Detect which cell encompasses the target text, then output its [x, y] center coordinate. 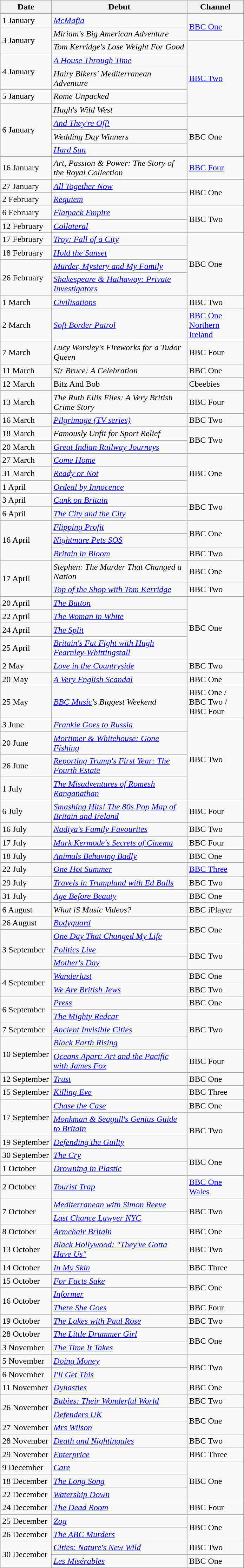
Britain in Bloom [119, 554]
Enterprice [119, 1454]
Come Home [119, 460]
6 August [26, 909]
20 May [26, 679]
Babies: Their Wonderful World [119, 1401]
Age Before Beauty [119, 896]
Smashing Hits! The 80s Pop Map of Britain and Ireland [119, 811]
A House Through Time [119, 60]
Defending the Guilty [119, 1142]
27 March [26, 460]
Black Hollywood: "They've Gotta Have Us" [119, 1249]
10 September [26, 1054]
15 October [26, 1281]
26 August [26, 923]
Travels in Trumpland with Ed Balls [119, 883]
Miriam's Big American Adventure [119, 34]
3 September [26, 949]
26 February [26, 278]
13 October [26, 1249]
McMafia [119, 20]
Bodyguard [119, 923]
BBC Music's Biggest Weekend [119, 702]
The Time It Takes [119, 1348]
7 September [26, 1030]
19 September [26, 1142]
Channel [216, 7]
The Misadventures of Romesh Ranganathan [119, 789]
Les Misérables [119, 1561]
Rome Unpacked [119, 96]
Cunk on Britain [119, 500]
Love in the Countryside [119, 666]
Care [119, 1468]
Soft Border Patrol [119, 325]
Wanderlust [119, 976]
18 July [26, 856]
Date [26, 7]
7 March [26, 353]
In My Skin [119, 1268]
20 April [26, 603]
Lucy Worsley's Fireworks for a Tudor Queen [119, 353]
2 March [26, 325]
BBC iPlayer [216, 909]
1 April [26, 487]
We Are British Jews [119, 990]
12 February [26, 226]
24 April [26, 630]
26 November [26, 1407]
31 July [26, 896]
Sir Bruce: A Celebration [119, 371]
Informer [119, 1294]
And They're Off! [119, 123]
Top of the Shop with Tom Kerridge [119, 590]
Famously Unfit for Sport Relief [119, 433]
Hairy Bikers' Mediterranean Adventure [119, 79]
17 April [26, 578]
Debut [119, 7]
All Together Now [119, 186]
Killing Eve [119, 1092]
There She Goes [119, 1308]
5 November [26, 1361]
28 October [26, 1334]
19 October [26, 1321]
One Hot Summer [119, 869]
28 November [26, 1441]
Mrs Wilson [119, 1428]
4 September [26, 983]
What iS Music Videos? [119, 909]
The ABC Murders [119, 1534]
25 December [26, 1521]
Bitz And Bob [119, 384]
14 October [26, 1268]
Hard Sun [119, 150]
Trust [119, 1079]
Monkman & Seagull's Genius Guide to Britain [119, 1124]
Murder, Mystery and My Family [119, 266]
17 February [26, 239]
Politics Live [119, 950]
24 December [26, 1508]
Reporting Trump's First Year: The Fourth Estate [119, 766]
Hugh's Wild West [119, 110]
Art, Passion & Power: The Story of the Royal Collection [119, 168]
Tom Kerridge's Lose Weight For Good [119, 47]
15 September [26, 1092]
Cbeebies [216, 384]
Shakespeare & Hathaway: Private Investigators [119, 284]
22 July [26, 869]
1 July [26, 789]
6 November [26, 1374]
Nightmare Pets SOS [119, 540]
Civilisations [119, 302]
16 April [26, 540]
I'll Get This [119, 1374]
The Split [119, 630]
The Little Drummer Girl [119, 1334]
12 March [26, 384]
The Woman in White [119, 616]
2 October [26, 1186]
8 October [26, 1231]
The Cry [119, 1155]
18 February [26, 253]
Ordeal by Innocence [119, 487]
Animals Behaving Badly [119, 856]
3 June [26, 725]
6 February [26, 213]
17 September [26, 1117]
Watership Down [119, 1494]
The Lakes with Paul Rose [119, 1321]
13 March [26, 402]
Hold the Sunset [119, 253]
20 June [26, 743]
The City and the City [119, 514]
Oceans Apart: Art and the Pacific with James Fox [119, 1061]
Chase the Case [119, 1106]
30 September [26, 1155]
One Day That Changed My Life [119, 936]
Nadiya's Family Favourites [119, 829]
2 May [26, 666]
Britain's Fat Fight with Hugh Fearnley-Whittingstall [119, 648]
16 January [26, 168]
25 May [26, 702]
7 October [26, 1211]
27 January [26, 186]
29 July [26, 883]
The Dead Room [119, 1508]
Zog [119, 1521]
1 January [26, 20]
The Button [119, 603]
6 September [26, 1010]
Pilgrimage (TV series) [119, 420]
Flatpack Empire [119, 213]
The Mighty Redcar [119, 1016]
3 April [26, 500]
The Long Song [119, 1481]
Last Chance Lawyer NYC [119, 1218]
Armchair Britain [119, 1231]
1 October [26, 1168]
22 December [26, 1494]
Mediterranean with Simon Reeve [119, 1205]
20 March [26, 447]
Dynasties [119, 1387]
Frankie Goes to Russia [119, 725]
Great Indian Railway Journeys [119, 447]
3 November [26, 1348]
27 November [26, 1428]
Troy: Fall of a City [119, 239]
Mark Kermode's Secrets of Cinema [119, 843]
16 October [26, 1301]
Tourist Trap [119, 1186]
Drowning in Plastic [119, 1168]
17 July [26, 843]
6 July [26, 811]
Ready or Not [119, 474]
Press [119, 1003]
A Very English Scandal [119, 679]
1 March [26, 302]
30 December [26, 1554]
29 November [26, 1454]
The Ruth Ellis Files: A Very British Crime Story [119, 402]
BBC One Northern Ireland [216, 325]
Ancient Invisible Cities [119, 1030]
Defenders UK [119, 1414]
Stephen: The Murder That Changed a Nation [119, 571]
Black Earth Rising [119, 1043]
Flipping Profit [119, 527]
Mother's Day [119, 963]
4 January [26, 72]
12 September [26, 1079]
18 March [26, 433]
6 January [26, 130]
26 June [26, 766]
18 December [26, 1481]
BBC One / BBC Two / BBC Four [216, 702]
16 March [26, 420]
9 December [26, 1468]
Doing Money [119, 1361]
BBC One Wales [216, 1186]
16 July [26, 829]
Mortimer & Whitehouse: Gone Fishing [119, 743]
22 April [26, 616]
Death and Nightingales [119, 1441]
11 November [26, 1387]
Requiem [119, 199]
6 April [26, 514]
31 March [26, 474]
3 January [26, 40]
5 January [26, 96]
11 March [26, 371]
For Facts Sake [119, 1281]
Cities: Nature's New Wild [119, 1548]
Wedding Day Winners [119, 136]
25 April [26, 648]
2 February [26, 199]
Collateral [119, 226]
26 December [26, 1534]
